Provide the [x, y] coordinate of the cell's center where the given text is located.  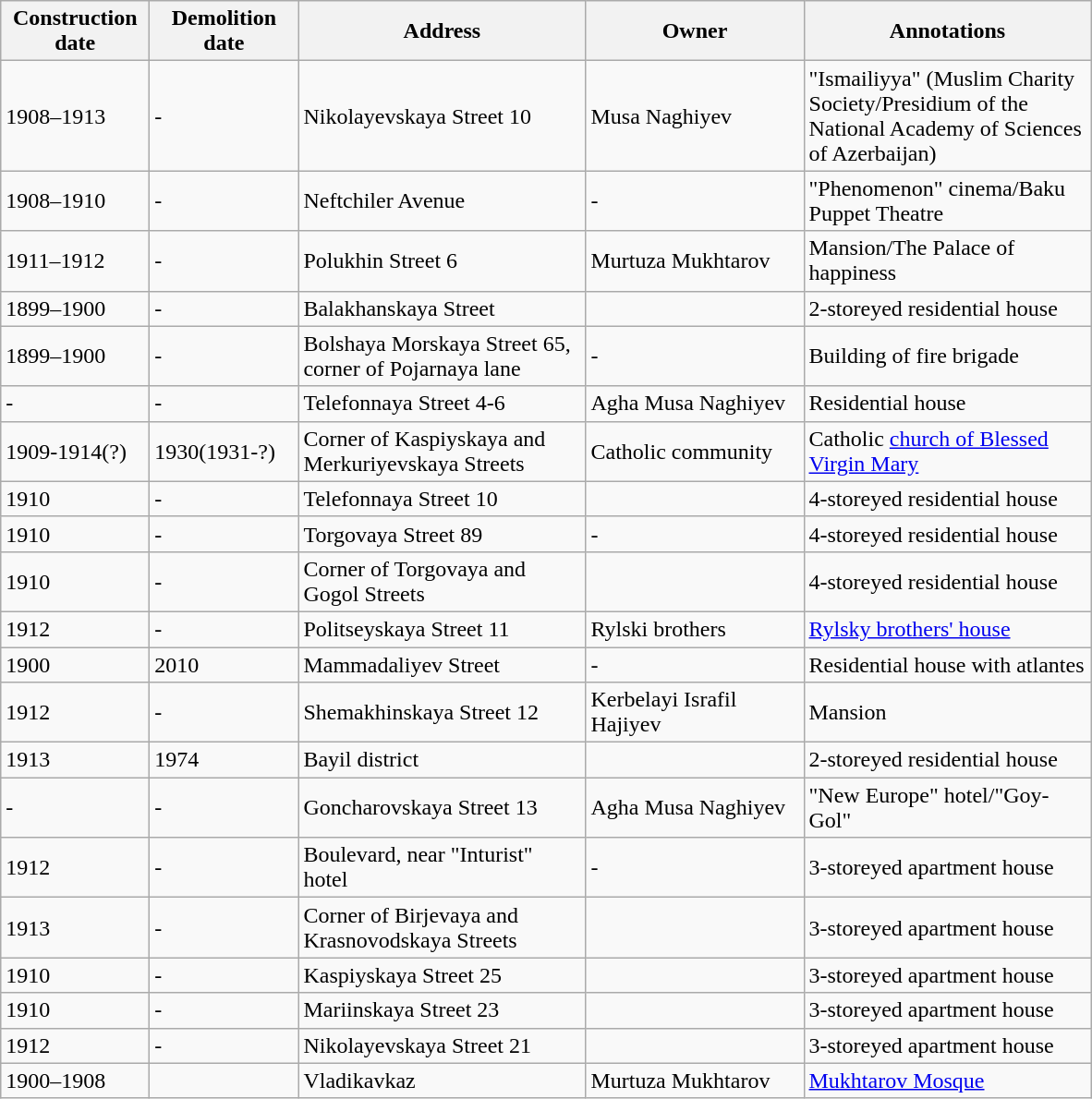
Catholic church of Blessed Virgin Mary [948, 451]
1911–1912 [76, 260]
Mukhtarov Mosque [948, 1081]
Balakhanskaya Street [442, 308]
Mariinskaya Street 23 [442, 1010]
Shemakhinskaya Street 12 [442, 713]
"Phenomenon" cinema/Baku Puppet Theatre [948, 201]
Mansion/The Palace of happiness [948, 260]
2010 [224, 664]
"New Europe" hotel/"Goy-Gol" [948, 807]
Mansion [948, 713]
Residential house [948, 404]
1908–1910 [76, 201]
Nikolayevskaya Street 21 [442, 1045]
Polukhin Street 6 [442, 260]
Bayil district [442, 760]
1909-1914(?) [76, 451]
Annotations [948, 31]
Telefonnaya Street 10 [442, 499]
Address [442, 31]
Telefonnaya Street 4-6 [442, 404]
1908–1913 [76, 116]
Corner of Birjevaya and Krasnovodskaya Streets [442, 927]
Rylski brothers [695, 629]
Boulevard, near "Inturist" hotel [442, 868]
Catholic community [695, 451]
Torgovaya Street 89 [442, 534]
"Ismailiyya" (Muslim Charity Society/Presidium of the National Academy of Sciences of Azerbaijan) [948, 116]
1930(1931-?) [224, 451]
1974 [224, 760]
Nikolayevskaya Street 10 [442, 116]
Corner of Torgovaya and Gogol Streets [442, 582]
Musa Naghiyev [695, 116]
Residential house with atlantes [948, 664]
Owner [695, 31]
Neftchiler Avenue [442, 201]
Politseyskaya Street 11 [442, 629]
Goncharovskaya Street 13 [442, 807]
Corner of Kaspiyskaya and Merkuriyevskaya Streets [442, 451]
Bolshaya Morskaya Street 65, corner of Pojarnaya lane [442, 356]
Construction date [76, 31]
Vladikavkaz [442, 1081]
Demolition date [224, 31]
Kerbelayi Israfil Hajiyev [695, 713]
Kaspiyskaya Street 25 [442, 975]
1900 [76, 664]
Mammadaliyev Street [442, 664]
Building of fire brigade [948, 356]
1900–1908 [76, 1081]
Rylsky brothers' house [948, 629]
